Search for the cell housing the specified text and yield its (X, Y) center coordinate. 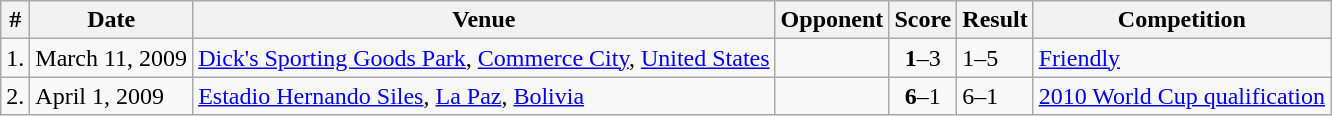
Result (995, 20)
1–3 (923, 58)
Dick's Sporting Goods Park, Commerce City, United States (484, 58)
# (16, 20)
Venue (484, 20)
Competition (1182, 20)
1. (16, 58)
April 1, 2009 (112, 96)
Estadio Hernando Siles, La Paz, Bolivia (484, 96)
Score (923, 20)
Opponent (832, 20)
2. (16, 96)
March 11, 2009 (112, 58)
1–5 (995, 58)
Date (112, 20)
Friendly (1182, 58)
2010 World Cup qualification (1182, 96)
